Capture the cell that displays the provided text and extract its [x, y] central coordinate. 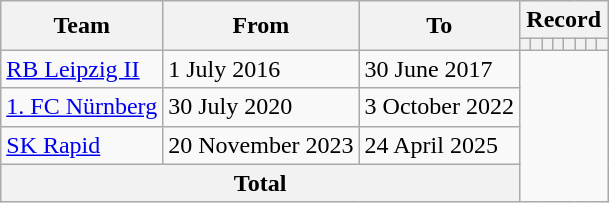
1 July 2016 [261, 69]
1. FC Nürnberg [82, 107]
From [261, 26]
30 June 2017 [439, 69]
20 November 2023 [261, 145]
To [439, 26]
24 April 2025 [439, 145]
3 October 2022 [439, 107]
Team [82, 26]
Total [260, 183]
30 July 2020 [261, 107]
RB Leipzig II [82, 69]
SK Rapid [82, 145]
Record [563, 20]
